Return the [x, y] coordinate for the center point of the cell that contains the specified text.  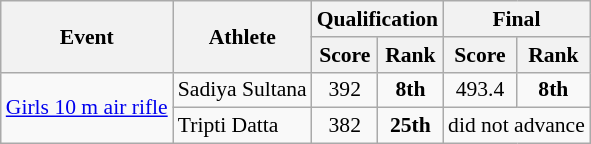
Event [87, 36]
493.4 [480, 90]
Qualification [378, 19]
Girls 10 m air rifle [87, 108]
did not advance [516, 126]
25th [410, 126]
Sadiya Sultana [242, 90]
382 [345, 126]
392 [345, 90]
Final [516, 19]
Tripti Datta [242, 126]
Athlete [242, 36]
